For the text-containing cell, return its midpoint in [x, y] coordinate format. 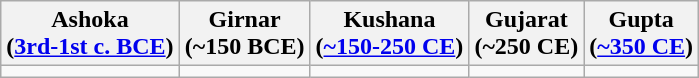
Gujarat(~250 CE) [526, 34]
Girnar(~150 BCE) [244, 34]
Gupta(~350 CE) [642, 34]
Ashoka(3rd-1st c. BCE) [90, 34]
Kushana(~150-250 CE) [390, 34]
